Search for the cell housing the specified text and yield its [X, Y] center coordinate. 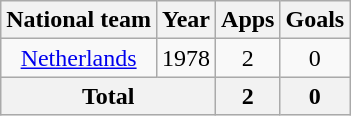
1978 [186, 58]
Goals [315, 20]
Netherlands [79, 58]
Year [186, 20]
Total [108, 96]
National team [79, 20]
Apps [248, 20]
